Search for the cell housing the specified text and yield its [x, y] center coordinate. 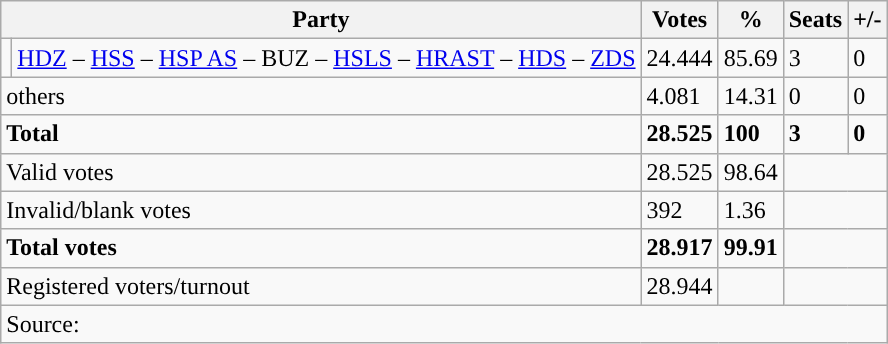
Total votes [321, 248]
others [321, 96]
99.91 [750, 248]
HDZ – HSS – HSP AS – BUZ – HSLS – HRAST – HDS – ZDS [326, 58]
Votes [680, 20]
28.917 [680, 248]
1.36 [750, 210]
Seats [815, 20]
14.31 [750, 96]
+/- [868, 20]
98.64 [750, 172]
% [750, 20]
Party [321, 20]
Total [321, 134]
392 [680, 210]
Valid votes [321, 172]
100 [750, 134]
28.944 [680, 286]
85.69 [750, 58]
24.444 [680, 58]
Invalid/blank votes [321, 210]
Source: [444, 324]
4.081 [680, 96]
Registered voters/turnout [321, 286]
